Output the [x, y] coordinate of the center of the cell containing the given text.  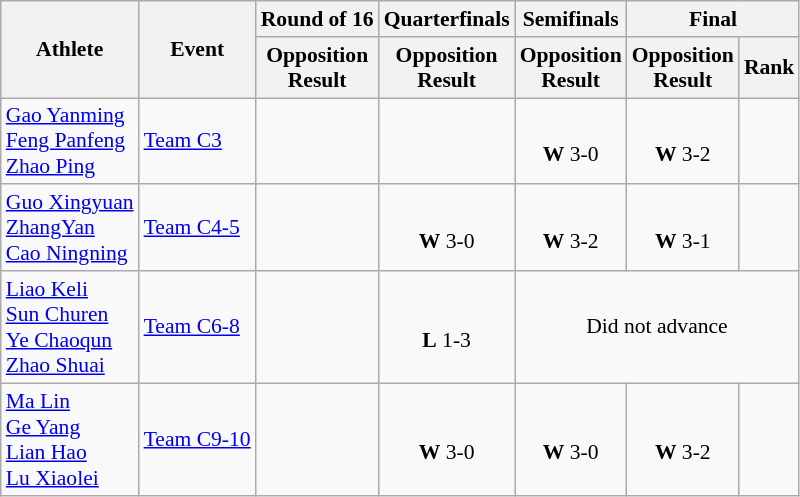
Team C4-5 [198, 228]
L 1-3 [447, 327]
Athlete [70, 50]
Team C6-8 [198, 327]
Did not advance [658, 327]
Quarterfinals [447, 19]
Gao YanmingFeng PanfengZhao Ping [70, 142]
Ma LinGe YangLian HaoLu Xiaolei [70, 439]
Semifinals [571, 19]
Team C3 [198, 142]
Round of 16 [318, 19]
Guo XingyuanZhangYanCao Ningning [70, 228]
Final [714, 19]
W 3-1 [683, 228]
Event [198, 50]
Rank [770, 68]
Liao KeliSun ChurenYe ChaoqunZhao Shuai [70, 327]
Team C9-10 [198, 439]
